Find where the given text appears and provide that cell's center as [x, y] coordinate. 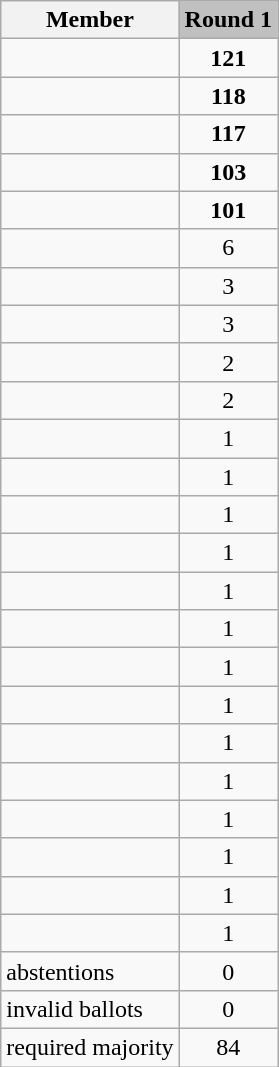
Round 1 [228, 20]
required majority [90, 1047]
117 [228, 134]
84 [228, 1047]
101 [228, 210]
6 [228, 248]
abstentions [90, 971]
Member [90, 20]
invalid ballots [90, 1009]
103 [228, 172]
118 [228, 96]
121 [228, 58]
